Find where the given text appears and provide that cell's center as (x, y) coordinate. 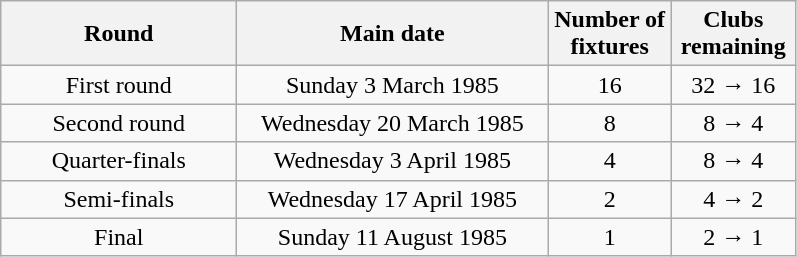
Semi-finals (119, 199)
Wednesday 3 April 1985 (392, 161)
Wednesday 17 April 1985 (392, 199)
4 → 2 (733, 199)
Second round (119, 123)
2 (610, 199)
4 (610, 161)
Clubs remaining (733, 34)
Sunday 3 March 1985 (392, 85)
Main date (392, 34)
Final (119, 237)
1 (610, 237)
Wednesday 20 March 1985 (392, 123)
Quarter-finals (119, 161)
First round (119, 85)
Number of fixtures (610, 34)
Round (119, 34)
16 (610, 85)
2 → 1 (733, 237)
32 → 16 (733, 85)
Sunday 11 August 1985 (392, 237)
8 (610, 123)
